Extract the (x, y) coordinate from the center of the cell holding the provided text.  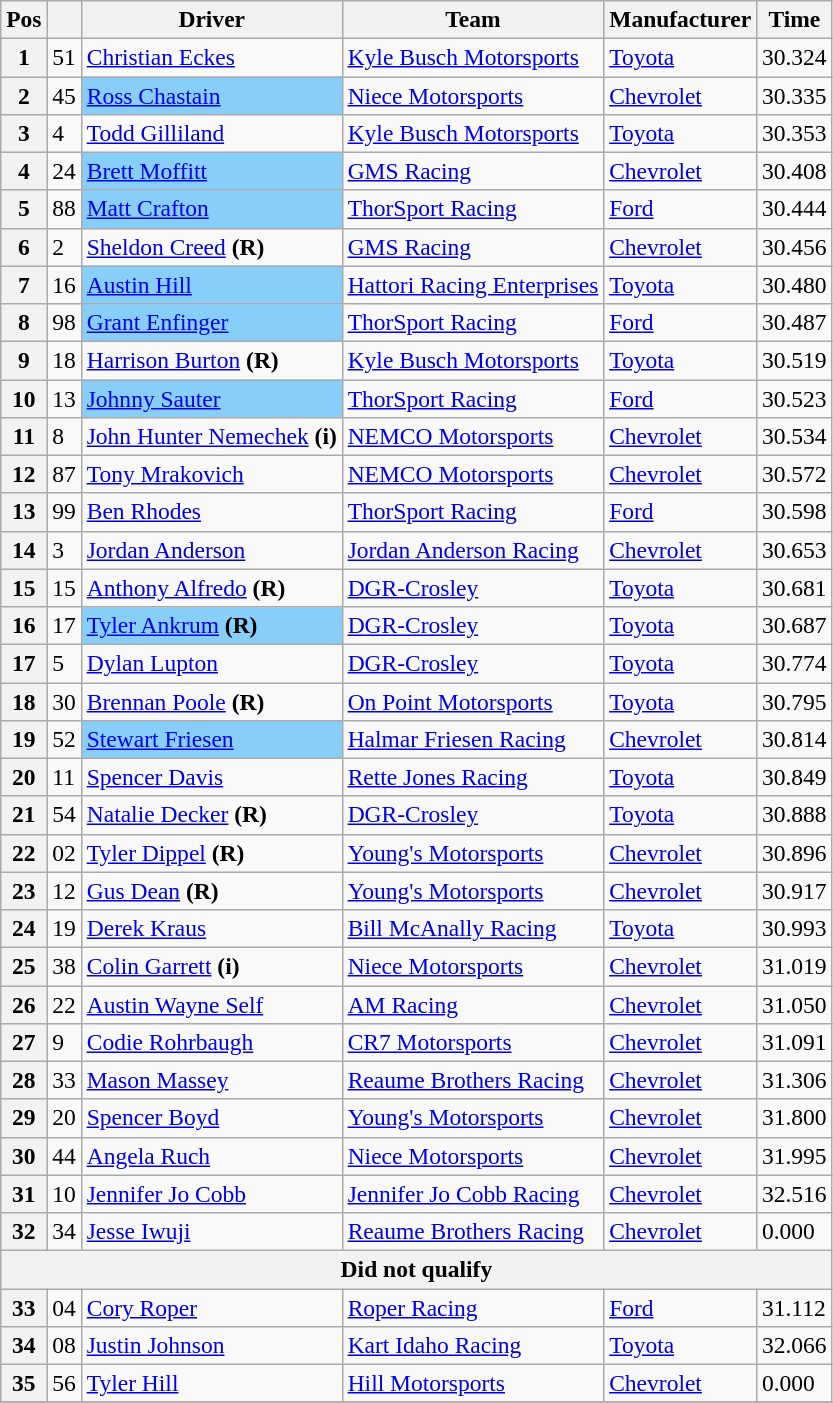
Brett Moffitt (212, 171)
On Point Motorsports (473, 701)
Bill McAnally Racing (473, 928)
1 (24, 57)
Pos (24, 19)
John Hunter Nemechek (i) (212, 436)
30.480 (795, 285)
30.917 (795, 891)
Hill Motorsports (473, 1383)
Halmar Friesen Racing (473, 739)
32.066 (795, 1345)
6 (24, 247)
31 (24, 1194)
Matt Crafton (212, 209)
Did not qualify (416, 1269)
Gus Dean (R) (212, 891)
25 (24, 966)
Spencer Davis (212, 777)
Colin Garrett (i) (212, 966)
54 (64, 815)
30.814 (795, 739)
31.995 (795, 1156)
30.888 (795, 815)
31.306 (795, 1080)
Hattori Racing Enterprises (473, 285)
Tyler Hill (212, 1383)
30.353 (795, 133)
Harrison Burton (R) (212, 360)
Natalie Decker (R) (212, 815)
30.519 (795, 360)
30.774 (795, 663)
Driver (212, 19)
30.534 (795, 436)
Jennifer Jo Cobb Racing (473, 1194)
31.800 (795, 1118)
Brennan Poole (R) (212, 701)
30.795 (795, 701)
Roper Racing (473, 1307)
Jordan Anderson Racing (473, 550)
31.019 (795, 966)
87 (64, 474)
29 (24, 1118)
14 (24, 550)
Sheldon Creed (R) (212, 247)
Christian Eckes (212, 57)
26 (24, 1004)
30.681 (795, 588)
02 (64, 853)
Codie Rohrbaugh (212, 1042)
32.516 (795, 1194)
30.653 (795, 550)
Grant Enfinger (212, 322)
45 (64, 95)
Stewart Friesen (212, 739)
Dylan Lupton (212, 663)
Tyler Ankrum (R) (212, 625)
30.456 (795, 247)
Jordan Anderson (212, 550)
Derek Kraus (212, 928)
Tony Mrakovich (212, 474)
7 (24, 285)
Austin Hill (212, 285)
Ross Chastain (212, 95)
51 (64, 57)
56 (64, 1383)
CR7 Motorsports (473, 1042)
31.112 (795, 1307)
30.896 (795, 853)
31.050 (795, 1004)
Ben Rhodes (212, 512)
28 (24, 1080)
52 (64, 739)
30.487 (795, 322)
30.324 (795, 57)
Team (473, 19)
30.598 (795, 512)
88 (64, 209)
38 (64, 966)
Anthony Alfredo (R) (212, 588)
Rette Jones Racing (473, 777)
99 (64, 512)
Johnny Sauter (212, 398)
AM Racing (473, 1004)
04 (64, 1307)
35 (24, 1383)
32 (24, 1231)
44 (64, 1156)
Angela Ruch (212, 1156)
30.849 (795, 777)
Jennifer Jo Cobb (212, 1194)
Austin Wayne Self (212, 1004)
30.993 (795, 928)
Tyler Dippel (R) (212, 853)
31.091 (795, 1042)
30.687 (795, 625)
Todd Gilliland (212, 133)
Kart Idaho Racing (473, 1345)
30.572 (795, 474)
21 (24, 815)
Time (795, 19)
98 (64, 322)
Spencer Boyd (212, 1118)
Jesse Iwuji (212, 1231)
Justin Johnson (212, 1345)
23 (24, 891)
Cory Roper (212, 1307)
Manufacturer (680, 19)
30.523 (795, 398)
08 (64, 1345)
27 (24, 1042)
30.444 (795, 209)
30.408 (795, 171)
Mason Massey (212, 1080)
30.335 (795, 95)
